Capture the cell that displays the provided text and extract its [x, y] central coordinate. 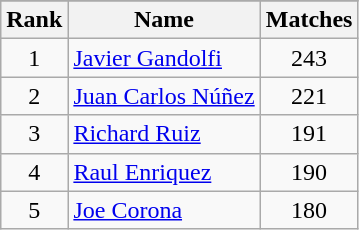
1 [34, 58]
Matches [309, 20]
Rank [34, 20]
191 [309, 134]
243 [309, 58]
Juan Carlos Núñez [164, 96]
Raul Enriquez [164, 172]
Javier Gandolfi [164, 58]
Joe Corona [164, 210]
2 [34, 96]
Name [164, 20]
221 [309, 96]
3 [34, 134]
Richard Ruiz [164, 134]
180 [309, 210]
5 [34, 210]
190 [309, 172]
4 [34, 172]
